Extract the (X, Y) coordinate from the center of the cell holding the provided text.  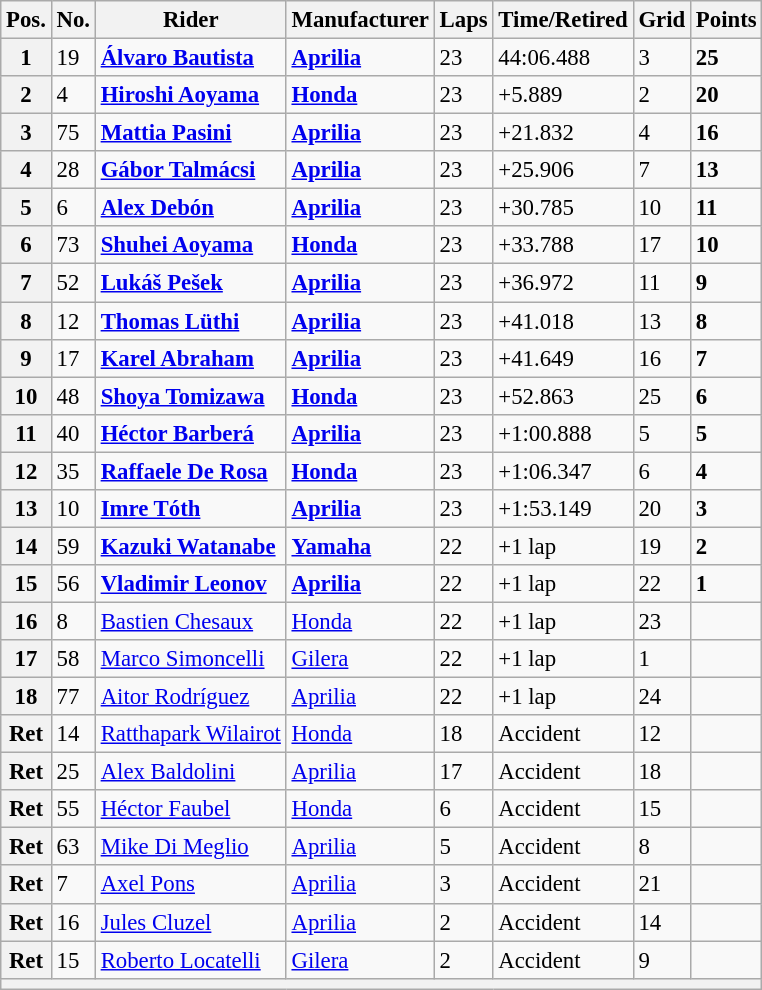
40 (73, 433)
Axel Pons (190, 885)
Shoya Tomizawa (190, 396)
59 (73, 546)
Yamaha (360, 546)
28 (73, 170)
Karel Abraham (190, 358)
+21.832 (563, 133)
58 (73, 659)
+30.785 (563, 208)
Ratthapark Wilairot (190, 734)
Rider (190, 20)
21 (662, 885)
Álvaro Bautista (190, 58)
Lukáš Pešek (190, 283)
24 (662, 697)
+25.906 (563, 170)
+41.649 (563, 358)
Thomas Lüthi (190, 321)
48 (73, 396)
75 (73, 133)
Héctor Barberá (190, 433)
Gábor Talmácsi (190, 170)
+5.889 (563, 95)
+52.863 (563, 396)
Pos. (26, 20)
+1:00.888 (563, 433)
44:06.488 (563, 58)
Alex Baldolini (190, 772)
Shuhei Aoyama (190, 245)
Marco Simoncelli (190, 659)
No. (73, 20)
35 (73, 471)
+41.018 (563, 321)
Jules Cluzel (190, 922)
+36.972 (563, 283)
Time/Retired (563, 20)
Hiroshi Aoyama (190, 95)
Roberto Locatelli (190, 960)
77 (73, 697)
Grid (662, 20)
Raffaele De Rosa (190, 471)
Manufacturer (360, 20)
Bastien Chesaux (190, 621)
73 (73, 245)
Mike Di Meglio (190, 847)
63 (73, 847)
+1:06.347 (563, 471)
56 (73, 584)
55 (73, 809)
+33.788 (563, 245)
Mattia Pasini (190, 133)
Imre Tóth (190, 509)
52 (73, 283)
Points (726, 20)
Aitor Rodríguez (190, 697)
Vladimir Leonov (190, 584)
+1:53.149 (563, 509)
Héctor Faubel (190, 809)
Kazuki Watanabe (190, 546)
Laps (464, 20)
Alex Debón (190, 208)
